Detect which cell encompasses the target text, then output its [x, y] center coordinate. 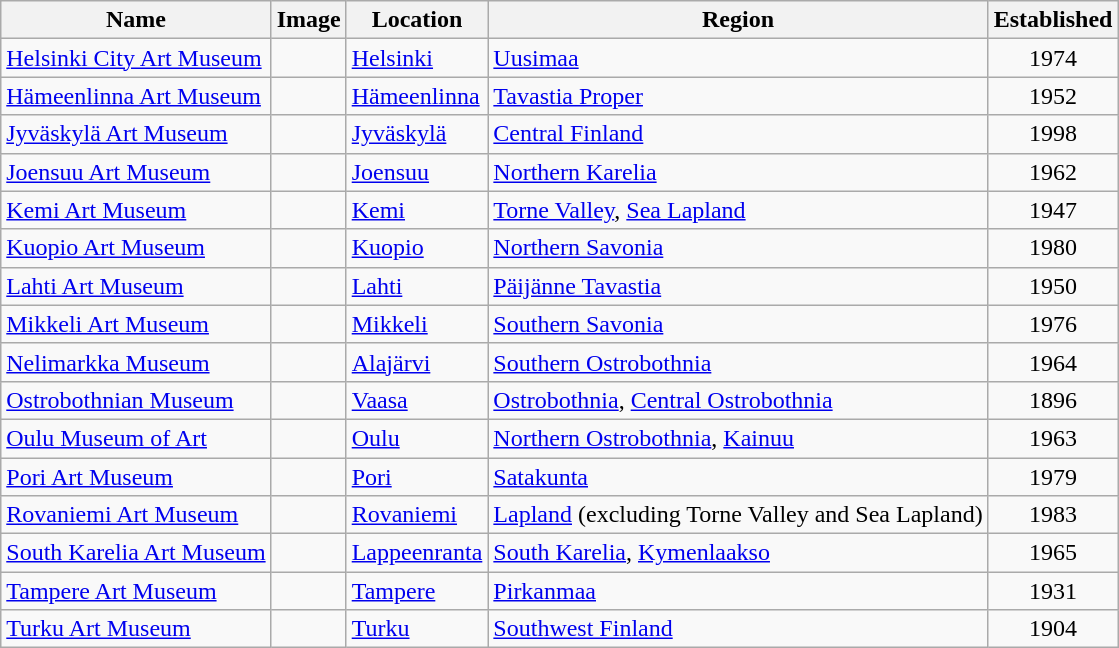
Rovaniemi Art Museum [136, 515]
1963 [1053, 438]
Joensuu [417, 172]
Mikkeli Art Museum [136, 324]
Helsinki City Art Museum [136, 58]
Ostrobothnia, Central Ostrobothnia [738, 400]
Torne Valley, Sea Lapland [738, 210]
Lahti Art Museum [136, 286]
Tampere Art Museum [136, 591]
1976 [1053, 324]
Southern Savonia [738, 324]
Northern Savonia [738, 248]
1979 [1053, 477]
Image [308, 20]
Jyväskylä [417, 134]
Rovaniemi [417, 515]
Uusimaa [738, 58]
Pori Art Museum [136, 477]
Helsinki [417, 58]
1974 [1053, 58]
Name [136, 20]
1896 [1053, 400]
1931 [1053, 591]
Location [417, 20]
Joensuu Art Museum [136, 172]
Pirkanmaa [738, 591]
Tampere [417, 591]
Lahti [417, 286]
Region [738, 20]
Established [1053, 20]
Päijänne Tavastia [738, 286]
Ostrobothnian Museum [136, 400]
1947 [1053, 210]
Kemi [417, 210]
Mikkeli [417, 324]
1965 [1053, 553]
Turku Art Museum [136, 629]
Oulu Museum of Art [136, 438]
Northern Karelia [738, 172]
1998 [1053, 134]
Jyväskylä Art Museum [136, 134]
Alajärvi [417, 362]
Nelimarkka Museum [136, 362]
Tavastia Proper [738, 96]
1962 [1053, 172]
1904 [1053, 629]
1983 [1053, 515]
Southwest Finland [738, 629]
Lapland (excluding Torne Valley and Sea Lapland) [738, 515]
1952 [1053, 96]
Hämeenlinna Art Museum [136, 96]
Southern Ostrobothnia [738, 362]
Lappeenranta [417, 553]
Turku [417, 629]
Central Finland [738, 134]
Kuopio Art Museum [136, 248]
South Karelia Art Museum [136, 553]
Vaasa [417, 400]
1964 [1053, 362]
Oulu [417, 438]
1950 [1053, 286]
1980 [1053, 248]
Pori [417, 477]
Northern Ostrobothnia, Kainuu [738, 438]
Kemi Art Museum [136, 210]
Kuopio [417, 248]
Hämeenlinna [417, 96]
Satakunta [738, 477]
South Karelia, Kymenlaakso [738, 553]
